For the text-containing cell, return its midpoint in (x, y) coordinate format. 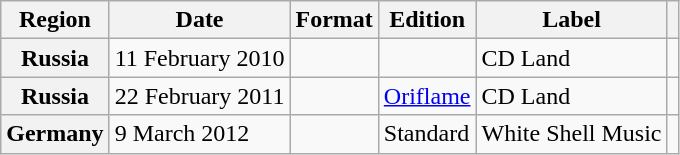
22 February 2011 (200, 96)
Oriflame (427, 96)
Date (200, 20)
Label (572, 20)
White Shell Music (572, 134)
Edition (427, 20)
Standard (427, 134)
Format (334, 20)
11 February 2010 (200, 58)
Region (55, 20)
Germany (55, 134)
9 March 2012 (200, 134)
